Search for the cell housing the specified text and yield its (X, Y) center coordinate. 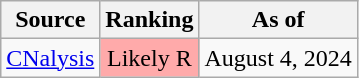
Likely R (150, 58)
Ranking (150, 20)
CNalysis (50, 58)
As of (278, 20)
Source (50, 20)
August 4, 2024 (278, 58)
